Identify which cell holds the provided text, then report its [x, y] central coordinate. 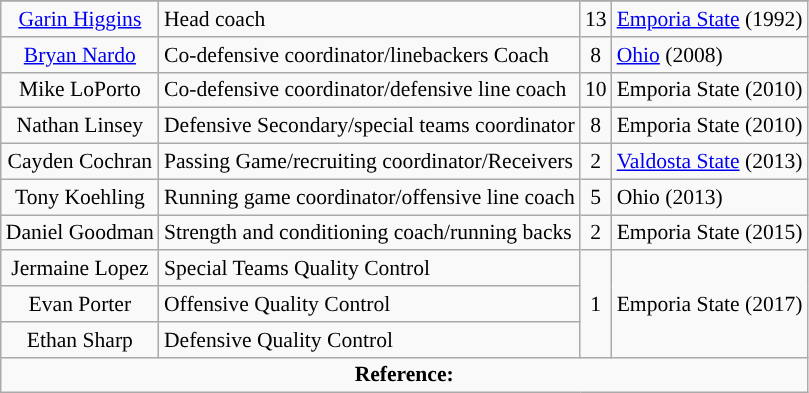
13 [596, 19]
Defensive Secondary/special teams coordinator [370, 126]
Emporia State (1992) [710, 19]
Nathan Linsey [80, 126]
Defensive Quality Control [370, 340]
Running game coordinator/offensive line coach [370, 197]
Co-defensive coordinator/defensive line coach [370, 90]
Special Teams Quality Control [370, 269]
Passing Game/recruiting coordinator/Receivers [370, 162]
Cayden Cochran [80, 162]
Valdosta State (2013) [710, 162]
Daniel Goodman [80, 233]
Ethan Sharp [80, 340]
Evan Porter [80, 304]
Offensive Quality Control [370, 304]
Emporia State (2015) [710, 233]
Head coach [370, 19]
Ohio (2008) [710, 55]
Mike LoPorto [80, 90]
Bryan Nardo [80, 55]
Co-defensive coordinator/linebackers Coach [370, 55]
5 [596, 197]
Jermaine Lopez [80, 269]
Tony Koehling [80, 197]
Ohio (2013) [710, 197]
Strength and conditioning coach/running backs [370, 233]
Garin Higgins [80, 19]
Emporia State (2017) [710, 304]
1 [596, 304]
10 [596, 90]
Reference: [404, 375]
